Identify which cell holds the provided text, then report its (x, y) central coordinate. 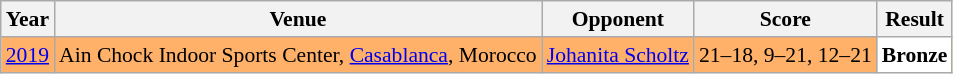
Ain Chock Indoor Sports Center, Casablanca, Morocco (298, 55)
2019 (28, 55)
Result (915, 19)
Johanita Scholtz (618, 55)
Year (28, 19)
Opponent (618, 19)
21–18, 9–21, 12–21 (786, 55)
Score (786, 19)
Bronze (915, 55)
Venue (298, 19)
